Output the [X, Y] coordinate of the center of the cell containing the given text.  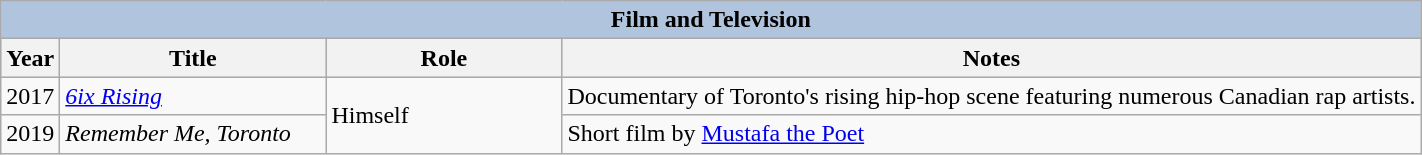
Himself [444, 115]
Documentary of Toronto's rising hip-hop scene featuring numerous Canadian rap artists. [992, 96]
Film and Television [711, 20]
Role [444, 58]
Remember Me, Toronto [193, 134]
2017 [30, 96]
Title [193, 58]
2019 [30, 134]
6ix Rising [193, 96]
Notes [992, 58]
Year [30, 58]
Short film by Mustafa the Poet [992, 134]
